For the text-containing cell, return its midpoint in (x, y) coordinate format. 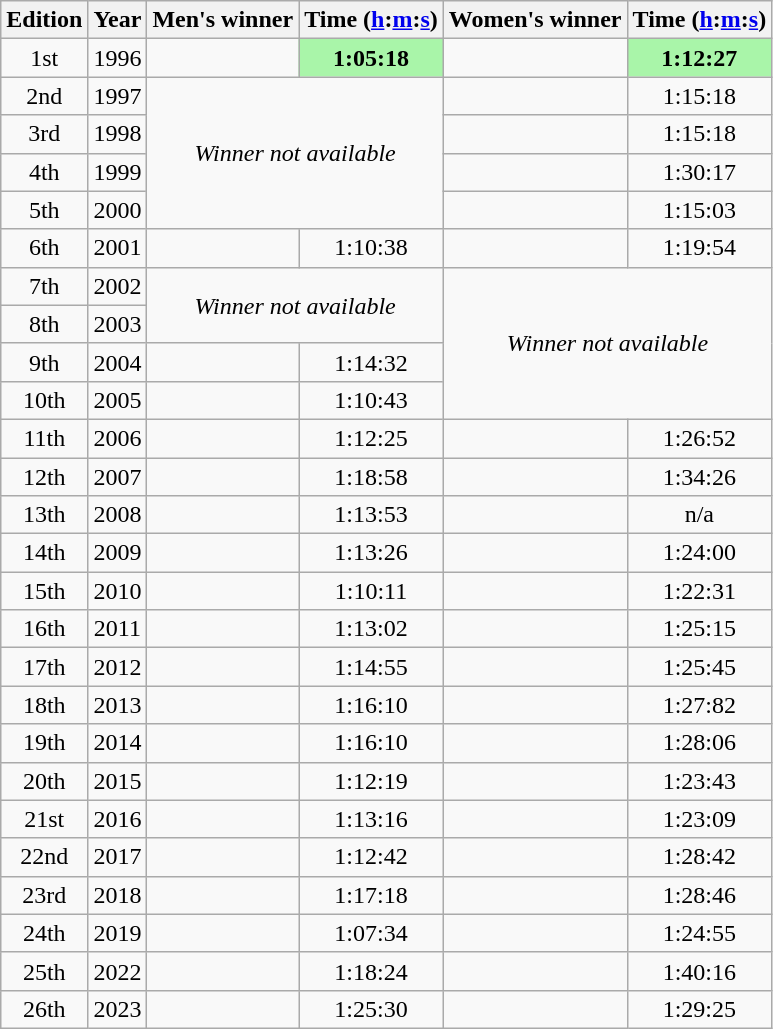
23rd (44, 895)
2002 (118, 286)
1997 (118, 96)
1:18:58 (372, 477)
26th (44, 1009)
2009 (118, 553)
12th (44, 477)
1:26:52 (700, 438)
2000 (118, 210)
24th (44, 933)
1:24:00 (700, 553)
1:23:43 (700, 781)
1:15:03 (700, 210)
2007 (118, 477)
1:13:02 (372, 629)
11th (44, 438)
1:27:82 (700, 705)
4th (44, 172)
2001 (118, 248)
1:23:09 (700, 819)
1:13:53 (372, 515)
1:12:25 (372, 438)
2008 (118, 515)
Men's winner (223, 20)
2010 (118, 591)
1:10:11 (372, 591)
Year (118, 20)
1:05:18 (372, 58)
2022 (118, 971)
2015 (118, 781)
6th (44, 248)
17th (44, 667)
1:12:27 (700, 58)
7th (44, 286)
2019 (118, 933)
1:14:32 (372, 362)
25th (44, 971)
2014 (118, 743)
1:17:18 (372, 895)
1:14:55 (372, 667)
2016 (118, 819)
1:28:42 (700, 857)
1:10:38 (372, 248)
1996 (118, 58)
1998 (118, 134)
1:40:16 (700, 971)
3rd (44, 134)
1:28:46 (700, 895)
2003 (118, 324)
2006 (118, 438)
1:28:06 (700, 743)
1:18:24 (372, 971)
1:12:19 (372, 781)
20th (44, 781)
1999 (118, 172)
1:25:45 (700, 667)
1:25:30 (372, 1009)
1:10:43 (372, 400)
Edition (44, 20)
n/a (700, 515)
8th (44, 324)
9th (44, 362)
2nd (44, 96)
14th (44, 553)
1:30:17 (700, 172)
Women's winner (535, 20)
1:07:34 (372, 933)
2017 (118, 857)
2004 (118, 362)
5th (44, 210)
2005 (118, 400)
10th (44, 400)
18th (44, 705)
22nd (44, 857)
15th (44, 591)
19th (44, 743)
1:25:15 (700, 629)
1:24:55 (700, 933)
2023 (118, 1009)
2012 (118, 667)
16th (44, 629)
1:12:42 (372, 857)
2018 (118, 895)
13th (44, 515)
1:22:31 (700, 591)
1:13:26 (372, 553)
2013 (118, 705)
1:19:54 (700, 248)
1:34:26 (700, 477)
1:29:25 (700, 1009)
1st (44, 58)
2011 (118, 629)
21st (44, 819)
1:13:16 (372, 819)
